Determine the (x, y) coordinate at the center of the cell enclosing the given text.  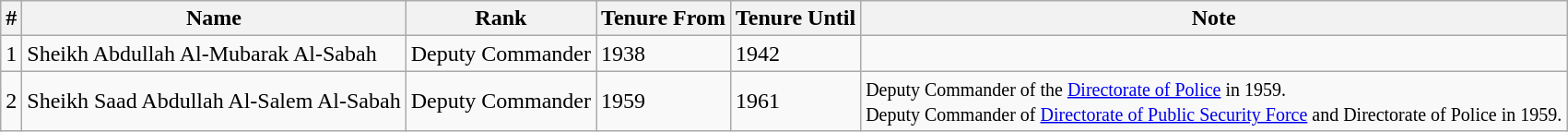
2 (11, 102)
1938 (664, 54)
Tenure Until (796, 18)
Rank (501, 18)
Deputy Commander of the Directorate of Police in 1959. Deputy Commander of Directorate of Public Security Force and Directorate of Police in 1959. (1214, 102)
Name (214, 18)
1961 (796, 102)
1942 (796, 54)
Sheikh Abdullah Al-Mubarak Al-Sabah (214, 54)
Sheikh Saad Abdullah Al-Salem Al-Sabah (214, 102)
# (11, 18)
1959 (664, 102)
Tenure From (664, 18)
Note (1214, 18)
1 (11, 54)
